Detect which cell encompasses the target text, then output its (x, y) center coordinate. 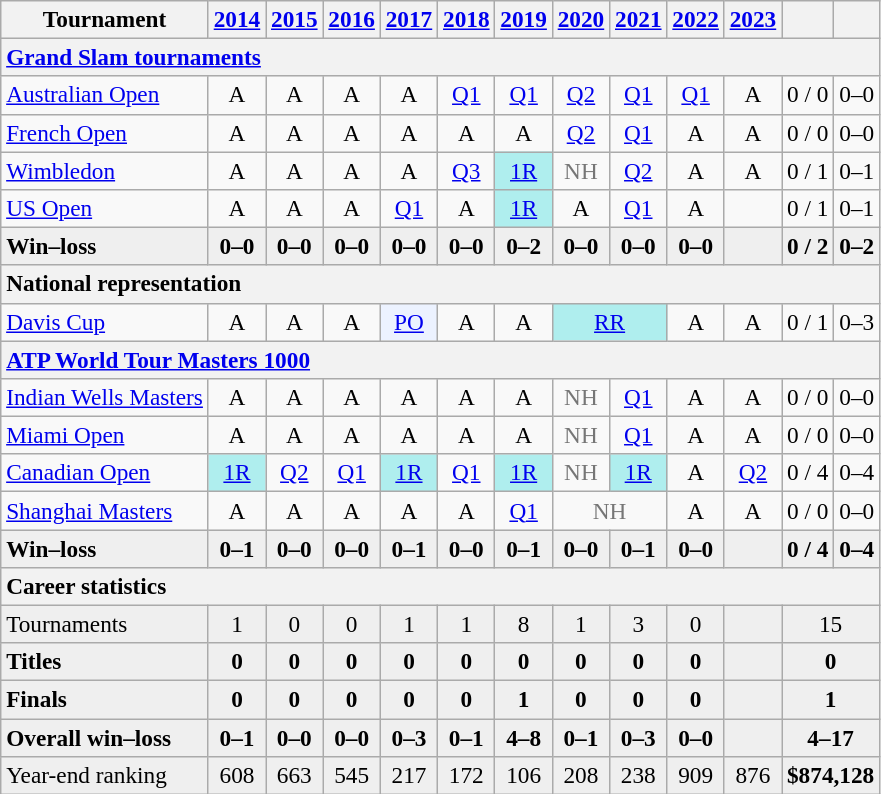
Tournament (105, 19)
French Open (105, 133)
Tournaments (105, 624)
663 (294, 775)
RR (610, 322)
National representation (440, 284)
608 (236, 775)
2014 (236, 19)
238 (638, 775)
2016 (352, 19)
Australian Open (105, 95)
106 (524, 775)
2022 (696, 19)
545 (352, 775)
Career statistics (440, 586)
US Open (105, 208)
3 (638, 624)
0 / 2 (808, 246)
15 (831, 624)
876 (752, 775)
Q3 (466, 170)
Wimbledon (105, 170)
Miami Open (105, 435)
2017 (408, 19)
Canadian Open (105, 473)
Davis Cup (105, 322)
2020 (580, 19)
208 (580, 775)
909 (696, 775)
ATP World Tour Masters 1000 (440, 359)
PO (408, 322)
8 (524, 624)
Finals (105, 699)
$874,128 (831, 775)
4–8 (524, 737)
172 (466, 775)
217 (408, 775)
2019 (524, 19)
Grand Slam tournaments (440, 57)
2021 (638, 19)
Overall win–loss (105, 737)
Indian Wells Masters (105, 397)
Titles (105, 662)
2018 (466, 19)
Year-end ranking (105, 775)
Shanghai Masters (105, 510)
4–17 (831, 737)
2023 (752, 19)
2015 (294, 19)
